Identify which cell holds the provided text, then report its [X, Y] central coordinate. 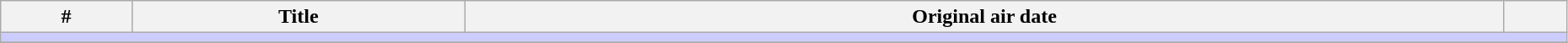
# [66, 17]
Title [299, 17]
Original air date [983, 17]
